Locate the cell with the specified text and output its (x, y) center coordinate. 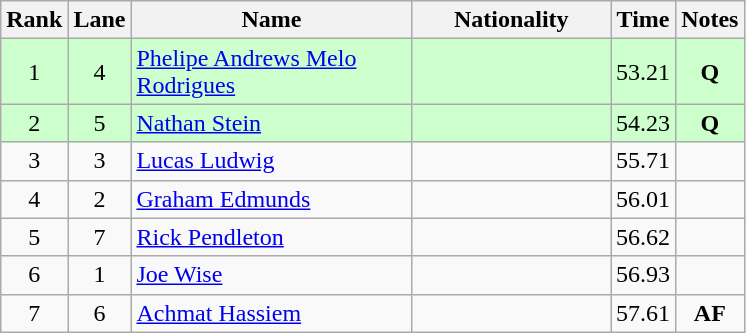
Lane (100, 20)
Notes (710, 20)
56.62 (644, 237)
Nathan Stein (272, 123)
53.21 (644, 72)
Phelipe Andrews Melo Rodrigues (272, 72)
57.61 (644, 313)
Achmat Hassiem (272, 313)
56.01 (644, 199)
Joe Wise (272, 275)
55.71 (644, 161)
Name (272, 20)
AF (710, 313)
Rank (34, 20)
56.93 (644, 275)
Time (644, 20)
Nationality (512, 20)
Rick Pendleton (272, 237)
Graham Edmunds (272, 199)
Lucas Ludwig (272, 161)
54.23 (644, 123)
